Return the (X, Y) coordinate for the center point of the cell that contains the specified text.  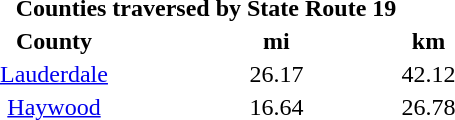
26.17 (276, 74)
mi (276, 41)
